Return the [X, Y] coordinate for the center point of the cell that contains the specified text.  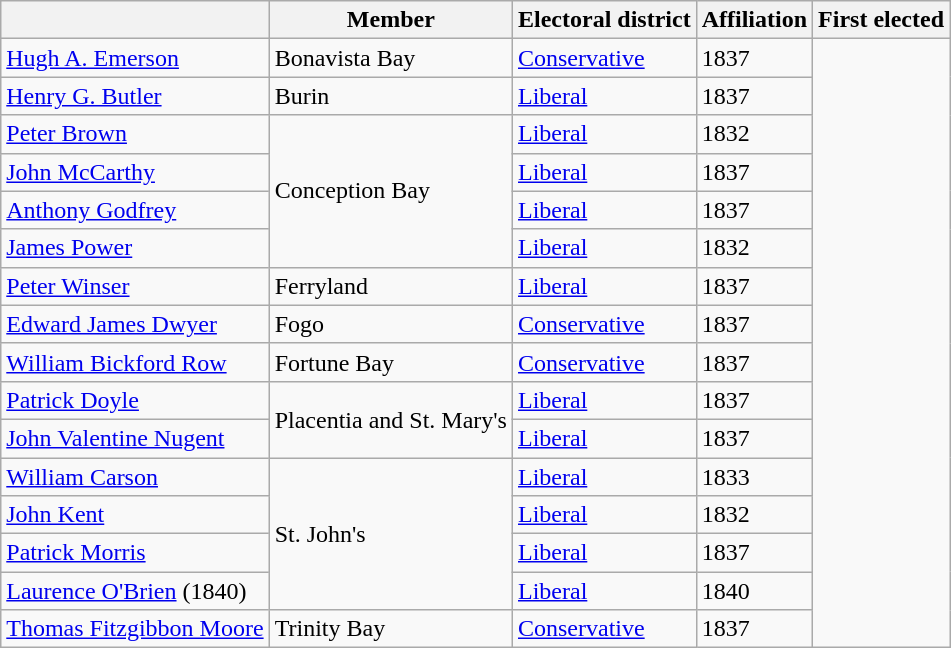
Fortune Bay [390, 362]
Fogo [390, 324]
Affiliation [754, 20]
Peter Winser [135, 286]
Henry G. Butler [135, 96]
Edward James Dwyer [135, 324]
Laurence O'Brien (1840) [135, 591]
Placentia and St. Mary's [390, 419]
Electoral district [604, 20]
1833 [754, 477]
Ferryland [390, 286]
Bonavista Bay [390, 58]
Patrick Doyle [135, 400]
Member [390, 20]
Patrick Morris [135, 553]
John Valentine Nugent [135, 438]
John Kent [135, 515]
St. John's [390, 534]
William Carson [135, 477]
Hugh A. Emerson [135, 58]
1840 [754, 591]
Peter Brown [135, 134]
Conception Bay [390, 191]
Anthony Godfrey [135, 210]
James Power [135, 248]
John McCarthy [135, 172]
Trinity Bay [390, 629]
First elected [882, 20]
Thomas Fitzgibbon Moore [135, 629]
Burin [390, 96]
William Bickford Row [135, 362]
